Find where the given text appears and provide that cell's center as [X, Y] coordinate. 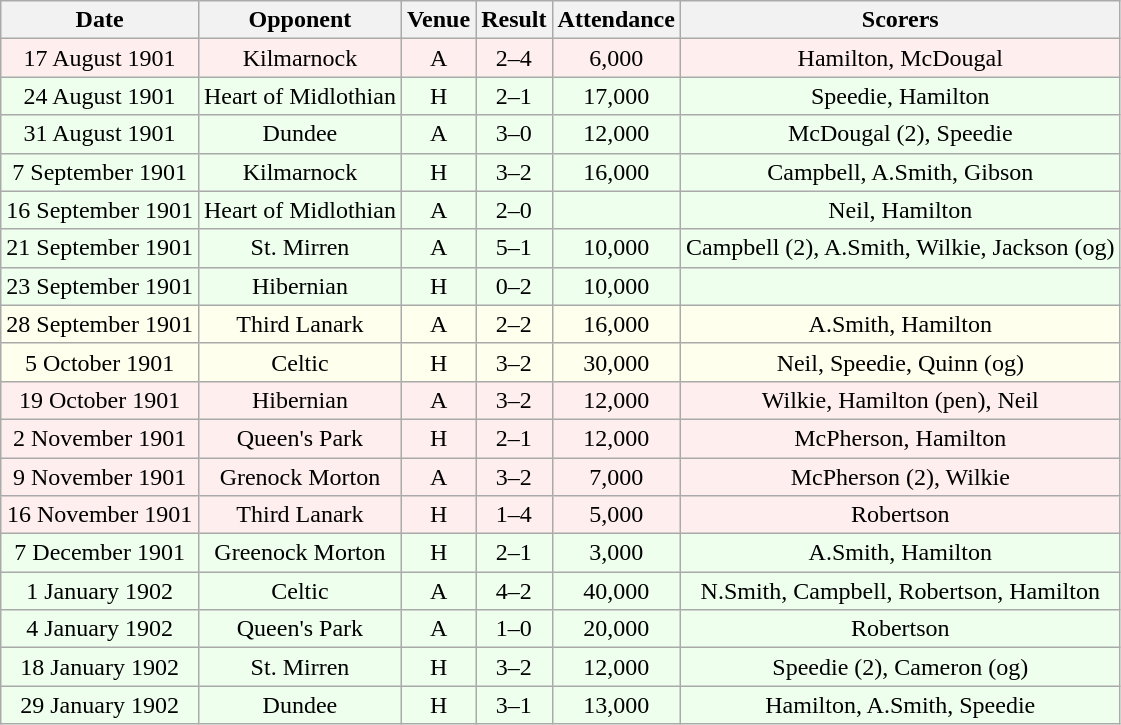
30,000 [616, 362]
McPherson (2), Wilkie [900, 477]
2–2 [514, 324]
5–1 [514, 248]
9 November 1901 [100, 477]
3,000 [616, 553]
4–2 [514, 591]
40,000 [616, 591]
18 January 1902 [100, 667]
0–2 [514, 286]
31 August 1901 [100, 134]
3–0 [514, 134]
21 September 1901 [100, 248]
Date [100, 20]
Campbell, A.Smith, Gibson [900, 172]
Speedie, Hamilton [900, 96]
McDougal (2), Speedie [900, 134]
Opponent [300, 20]
16 September 1901 [100, 210]
Result [514, 20]
Wilkie, Hamilton (pen), Neil [900, 400]
20,000 [616, 629]
2–4 [514, 58]
7 September 1901 [100, 172]
Grenock Morton [300, 477]
17,000 [616, 96]
13,000 [616, 705]
23 September 1901 [100, 286]
24 August 1901 [100, 96]
Campbell (2), A.Smith, Wilkie, Jackson (og) [900, 248]
5 October 1901 [100, 362]
29 January 1902 [100, 705]
1–0 [514, 629]
28 September 1901 [100, 324]
2–0 [514, 210]
Hamilton, McDougal [900, 58]
N.Smith, Campbell, Robertson, Hamilton [900, 591]
1–4 [514, 515]
Attendance [616, 20]
5,000 [616, 515]
McPherson, Hamilton [900, 438]
19 October 1901 [100, 400]
Hamilton, A.Smith, Speedie [900, 705]
Venue [438, 20]
4 January 1902 [100, 629]
2 November 1901 [100, 438]
Scorers [900, 20]
Neil, Hamilton [900, 210]
16 November 1901 [100, 515]
17 August 1901 [100, 58]
7,000 [616, 477]
7 December 1901 [100, 553]
Speedie (2), Cameron (og) [900, 667]
6,000 [616, 58]
Greenock Morton [300, 553]
Neil, Speedie, Quinn (og) [900, 362]
1 January 1902 [100, 591]
3–1 [514, 705]
